Output the (X, Y) coordinate of the center of the cell containing the given text.  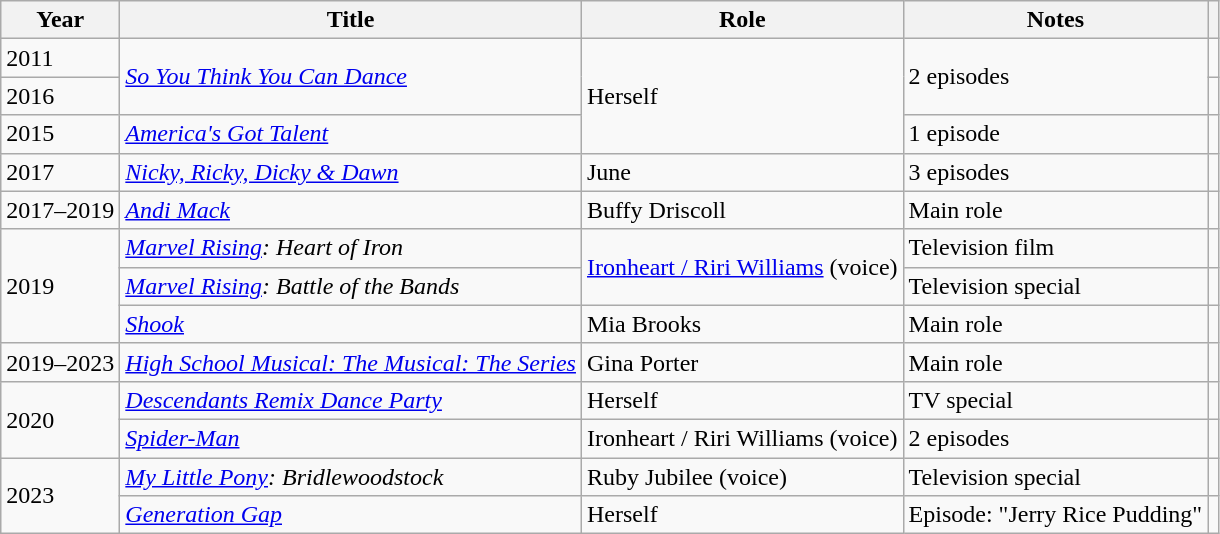
Title (351, 20)
Role (742, 20)
2015 (60, 134)
Marvel Rising: Heart of Iron (351, 248)
Year (60, 20)
2020 (60, 419)
2011 (60, 58)
2023 (60, 496)
Spider-Man (351, 438)
Buffy Driscoll (742, 210)
2017 (60, 172)
Mia Brooks (742, 324)
My Little Pony: Bridlewoodstock (351, 477)
Gina Porter (742, 362)
1 episode (1056, 134)
2019–2023 (60, 362)
June (742, 172)
Generation Gap (351, 515)
So You Think You Can Dance (351, 77)
Shook (351, 324)
Television film (1056, 248)
Descendants Remix Dance Party (351, 400)
Nicky, Ricky, Dicky & Dawn (351, 172)
High School Musical: The Musical: The Series (351, 362)
2019 (60, 286)
Marvel Rising: Battle of the Bands (351, 286)
2017–2019 (60, 210)
Notes (1056, 20)
Episode: "Jerry Rice Pudding" (1056, 515)
2016 (60, 96)
Andi Mack (351, 210)
Ruby Jubilee (voice) (742, 477)
3 episodes (1056, 172)
America's Got Talent (351, 134)
TV special (1056, 400)
